Scan for the cell matching the given text and deliver its (x, y) coordinate at center. 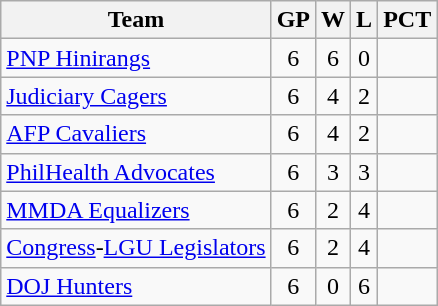
Judiciary Cagers (136, 96)
AFP Cavaliers (136, 134)
Team (136, 20)
DOJ Hunters (136, 286)
PhilHealth Advocates (136, 172)
Congress-LGU Legislators (136, 248)
GP (293, 20)
MMDA Equalizers (136, 210)
L (364, 20)
PNP Hinirangs (136, 58)
PCT (408, 20)
W (334, 20)
